Output the [x, y] coordinate of the center of the cell containing the given text.  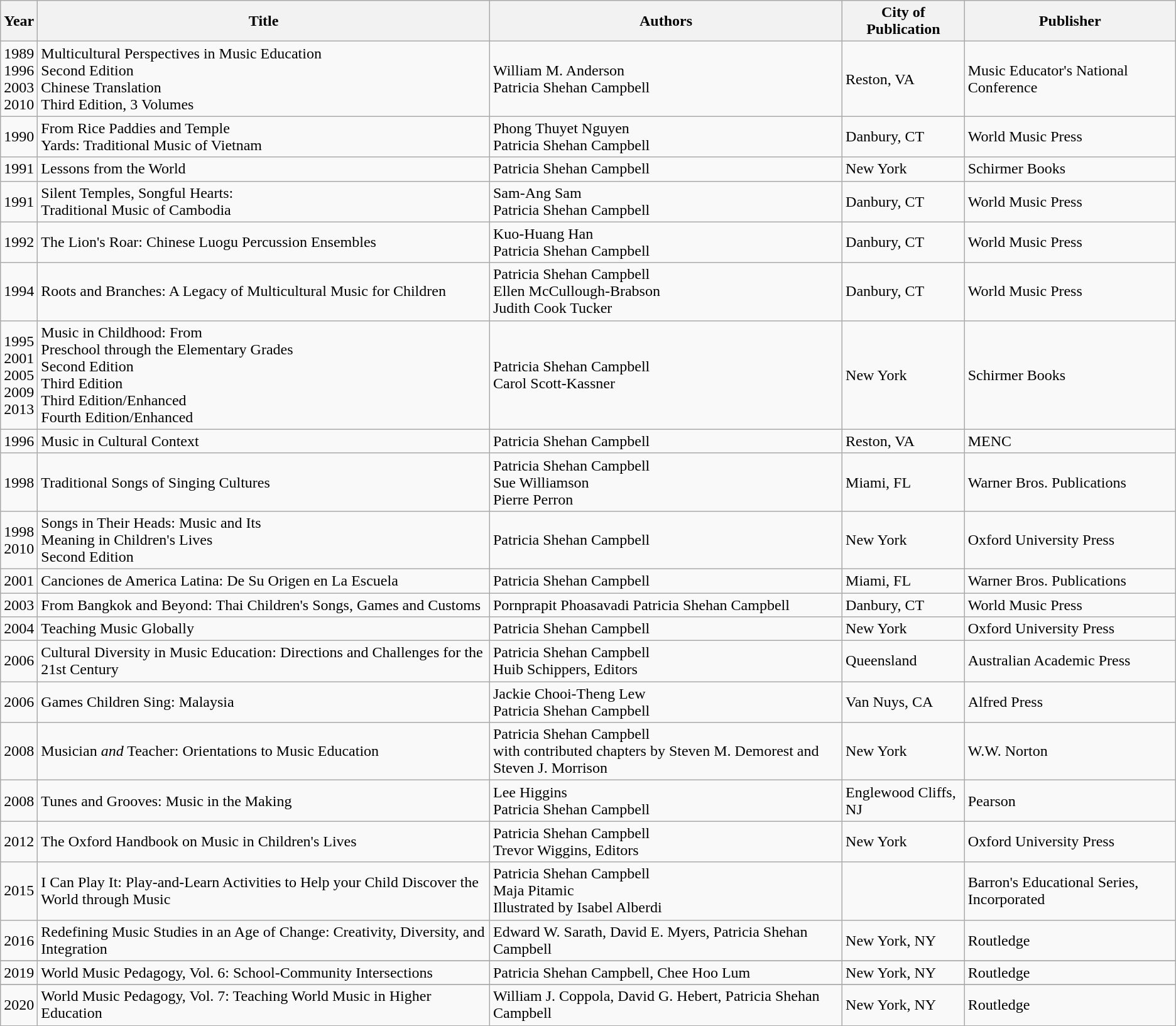
Music Educator's National Conference [1070, 79]
Music in Childhood: FromPreschool through the Elementary GradesSecond EditionThird EditionThird Edition/EnhancedFourth Edition/Enhanced [264, 374]
MENC [1070, 441]
Barron's Educational Series, Incorporated [1070, 891]
2001 [19, 581]
From Rice Paddies and TempleYards: Traditional Music of Vietnam [264, 137]
Englewood Cliffs, NJ [903, 800]
2019 [19, 973]
Van Nuys, CA [903, 702]
1989199620032010 [19, 79]
19982010 [19, 540]
2003 [19, 605]
The Oxford Handbook on Music in Children's Lives [264, 842]
Title [264, 21]
The Lion's Roar: Chinese Luogu Percussion Ensembles [264, 243]
1992 [19, 243]
1998 [19, 482]
Pornprapit Phoasavadi Patricia Shehan Campbell [666, 605]
Edward W. Sarath, David E. Myers, Patricia Shehan Campbell [666, 940]
Jackie Chooi-Theng LewPatricia Shehan Campbell [666, 702]
Patricia Shehan CampbellMaja PitamicIllustrated by Isabel Alberdi [666, 891]
City of Publication [903, 21]
2020 [19, 1005]
Cultural Diversity in Music Education: Directions and Challenges for the 21st Century [264, 661]
Patricia Shehan CampbellTrevor Wiggins, Editors [666, 842]
Patricia Shehan CampbellSue WilliamsonPierre Perron [666, 482]
Lessons from the World [264, 169]
Phong Thuyet NguyenPatricia Shehan Campbell [666, 137]
2004 [19, 629]
2016 [19, 940]
Redefining Music Studies in an Age of Change: Creativity, Diversity, and Integration [264, 940]
Authors [666, 21]
Australian Academic Press [1070, 661]
1996 [19, 441]
Games Children Sing: Malaysia [264, 702]
Lee HigginsPatricia Shehan Campbell [666, 800]
Publisher [1070, 21]
William J. Coppola, David G. Hebert, Patricia Shehan Campbell [666, 1005]
Canciones de America Latina: De Su Origen en La Escuela [264, 581]
Tunes and Grooves: Music in the Making [264, 800]
Musician and Teacher: Orientations to Music Education [264, 751]
Patricia Shehan CampbellEllen McCullough-BrabsonJudith Cook Tucker [666, 292]
Songs in Their Heads: Music and ItsMeaning in Children's LivesSecond Edition [264, 540]
Teaching Music Globally [264, 629]
Multicultural Perspectives in Music EducationSecond EditionChinese TranslationThird Edition, 3 Volumes [264, 79]
W.W. Norton [1070, 751]
Sam-Ang SamPatricia Shehan Campbell [666, 201]
2012 [19, 842]
Alfred Press [1070, 702]
Patricia Shehan CampbellHuib Schippers, Editors [666, 661]
World Music Pedagogy, Vol. 6: School-Community Intersections [264, 973]
Queensland [903, 661]
I Can Play It: Play-and-Learn Activities to Help your Child Discover the World through Music [264, 891]
1994 [19, 292]
Roots and Branches: A Legacy of Multicultural Music for Children [264, 292]
Music in Cultural Context [264, 441]
From Bangkok and Beyond: Thai Children's Songs, Games and Customs [264, 605]
William M. AndersonPatricia Shehan Campbell [666, 79]
2015 [19, 891]
Silent Temples, Songful Hearts:Traditional Music of Cambodia [264, 201]
World Music Pedagogy, Vol. 7: Teaching World Music in Higher Education [264, 1005]
Patricia Shehan Campbellwith contributed chapters by Steven M. Demorest and Steven J. Morrison [666, 751]
Pearson [1070, 800]
Kuo-Huang HanPatricia Shehan Campbell [666, 243]
Year [19, 21]
Traditional Songs of Singing Cultures [264, 482]
1990 [19, 137]
19952001200520092013 [19, 374]
Patricia Shehan Campbell, Chee Hoo Lum [666, 973]
Patricia Shehan CampbellCarol Scott-Kassner [666, 374]
